Find where the given text appears and provide that cell's center as [X, Y] coordinate. 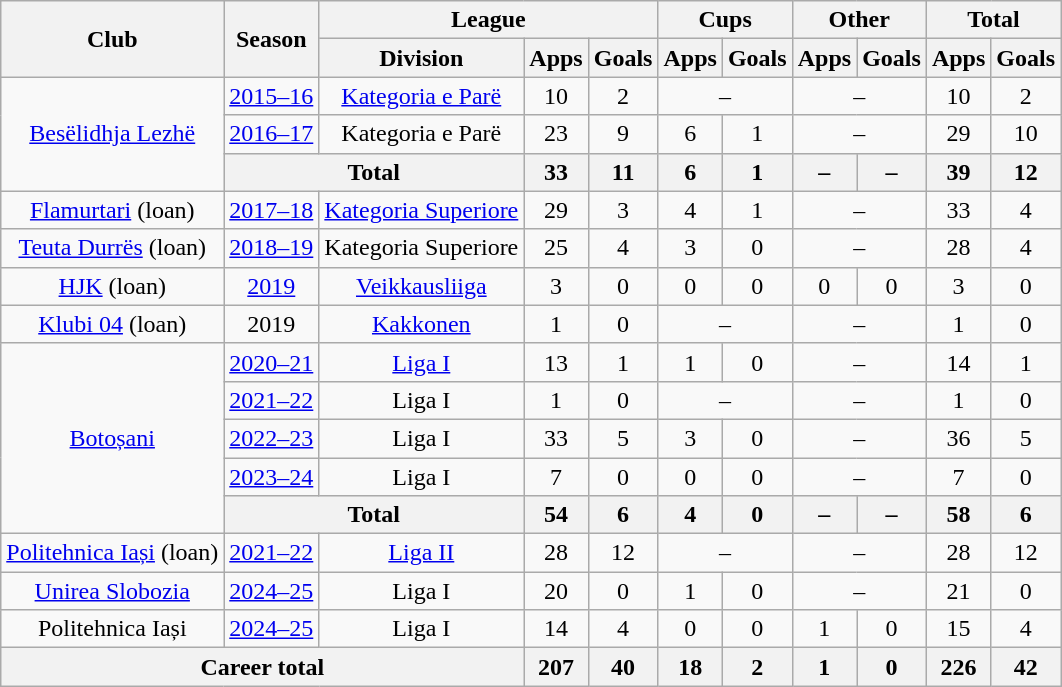
18 [690, 667]
Klubi 04 (loan) [112, 324]
Besëlidhja Lezhë [112, 134]
2017–18 [272, 210]
15 [958, 629]
54 [556, 515]
League [488, 20]
Politehnica Iași [112, 629]
Unirea Slobozia [112, 591]
11 [623, 172]
Season [272, 39]
42 [1026, 667]
20 [556, 591]
2023–24 [272, 477]
36 [958, 438]
Career total [262, 667]
58 [958, 515]
40 [623, 667]
2015–16 [272, 96]
2020–21 [272, 362]
Liga II [422, 553]
HJK (loan) [112, 286]
Club [112, 39]
Division [422, 58]
25 [556, 248]
Cups [725, 20]
21 [958, 591]
39 [958, 172]
207 [556, 667]
Veikkausliiga [422, 286]
Other [859, 20]
Kakkonen [422, 324]
2018–19 [272, 248]
Botoșani [112, 438]
Flamurtari (loan) [112, 210]
Politehnica Iași (loan) [112, 553]
9 [623, 134]
226 [958, 667]
2016–17 [272, 134]
Teuta Durrës (loan) [112, 248]
13 [556, 362]
23 [556, 134]
2022–23 [272, 438]
